Return the [x, y] coordinate for the center point of the cell that contains the specified text.  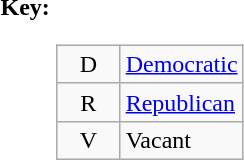
V [89, 140]
Vacant [182, 140]
D [89, 64]
R [89, 102]
Democratic [182, 64]
Republican [182, 102]
